Output the [X, Y] coordinate of the center of the cell containing the given text.  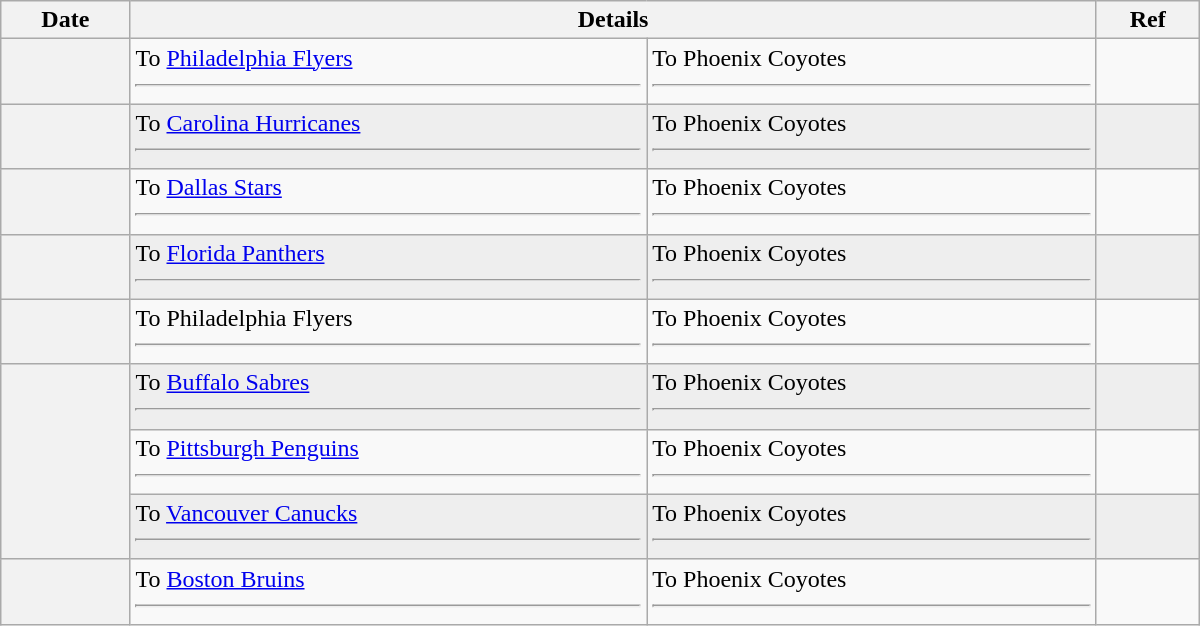
To Vancouver Canucks [388, 526]
Details [613, 20]
Date [66, 20]
To Boston Bruins [388, 592]
To Buffalo Sabres [388, 396]
To Florida Panthers [388, 266]
To Dallas Stars [388, 202]
To Carolina Hurricanes [388, 136]
Ref [1148, 20]
To Pittsburgh Penguins [388, 462]
